Locate the cell with the specified text and output its [x, y] center coordinate. 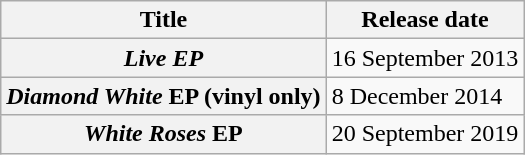
8 December 2014 [425, 96]
Live EP [164, 58]
20 September 2019 [425, 134]
White Roses EP [164, 134]
Diamond White EP (vinyl only) [164, 96]
Release date [425, 20]
Title [164, 20]
16 September 2013 [425, 58]
